Scan for the cell matching the given text and deliver its (x, y) coordinate at center. 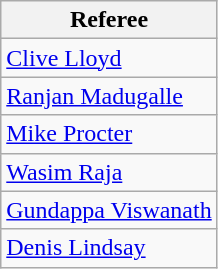
Wasim Raja (109, 172)
Clive Lloyd (109, 58)
Denis Lindsay (109, 248)
Referee (109, 20)
Mike Procter (109, 134)
Ranjan Madugalle (109, 96)
Gundappa Viswanath (109, 210)
